Return [X, Y] of the center of cell containing provided text 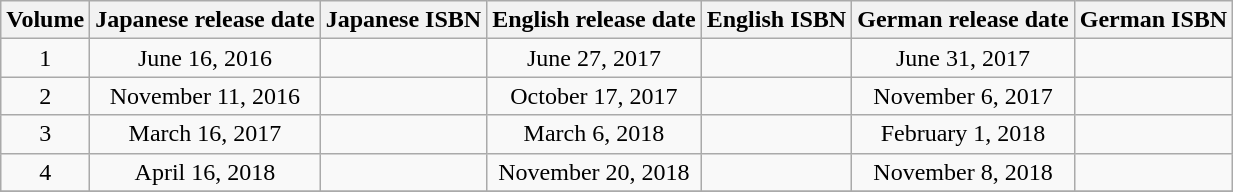
November 6, 2017 [964, 96]
Japanese release date [206, 20]
2 [46, 96]
3 [46, 134]
1 [46, 58]
April 16, 2018 [206, 172]
November 20, 2018 [594, 172]
4 [46, 172]
February 1, 2018 [964, 134]
English release date [594, 20]
October 17, 2017 [594, 96]
June 27, 2017 [594, 58]
English ISBN [776, 20]
March 16, 2017 [206, 134]
November 11, 2016 [206, 96]
March 6, 2018 [594, 134]
German release date [964, 20]
Volume [46, 20]
June 31, 2017 [964, 58]
German ISBN [1153, 20]
November 8, 2018 [964, 172]
Japanese ISBN [403, 20]
June 16, 2016 [206, 58]
